Return the [X, Y] coordinate for the center point of the cell that contains the specified text.  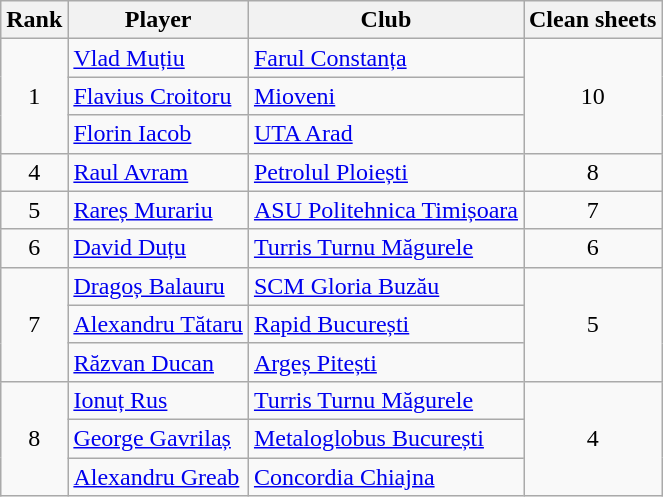
Rapid București [386, 324]
David Duțu [158, 248]
George Gavrilaș [158, 438]
Alexandru Tătaru [158, 324]
10 [593, 96]
1 [34, 96]
Metaloglobus București [386, 438]
SCM Gloria Buzău [386, 286]
Concordia Chiajna [386, 477]
Clean sheets [593, 20]
Rareș Murariu [158, 210]
Dragoș Balauru [158, 286]
UTA Arad [386, 134]
Răzvan Ducan [158, 362]
Rank [34, 20]
Ionuț Rus [158, 400]
Petrolul Ploiești [386, 172]
Argeș Pitești [386, 362]
Raul Avram [158, 172]
Mioveni [386, 96]
Vlad Muțiu [158, 58]
ASU Politehnica Timișoara [386, 210]
Florin Iacob [158, 134]
Player [158, 20]
Club [386, 20]
Farul Constanța [386, 58]
Flavius Croitoru [158, 96]
Alexandru Greab [158, 477]
